Find where the given text appears and provide that cell's center as (X, Y) coordinate. 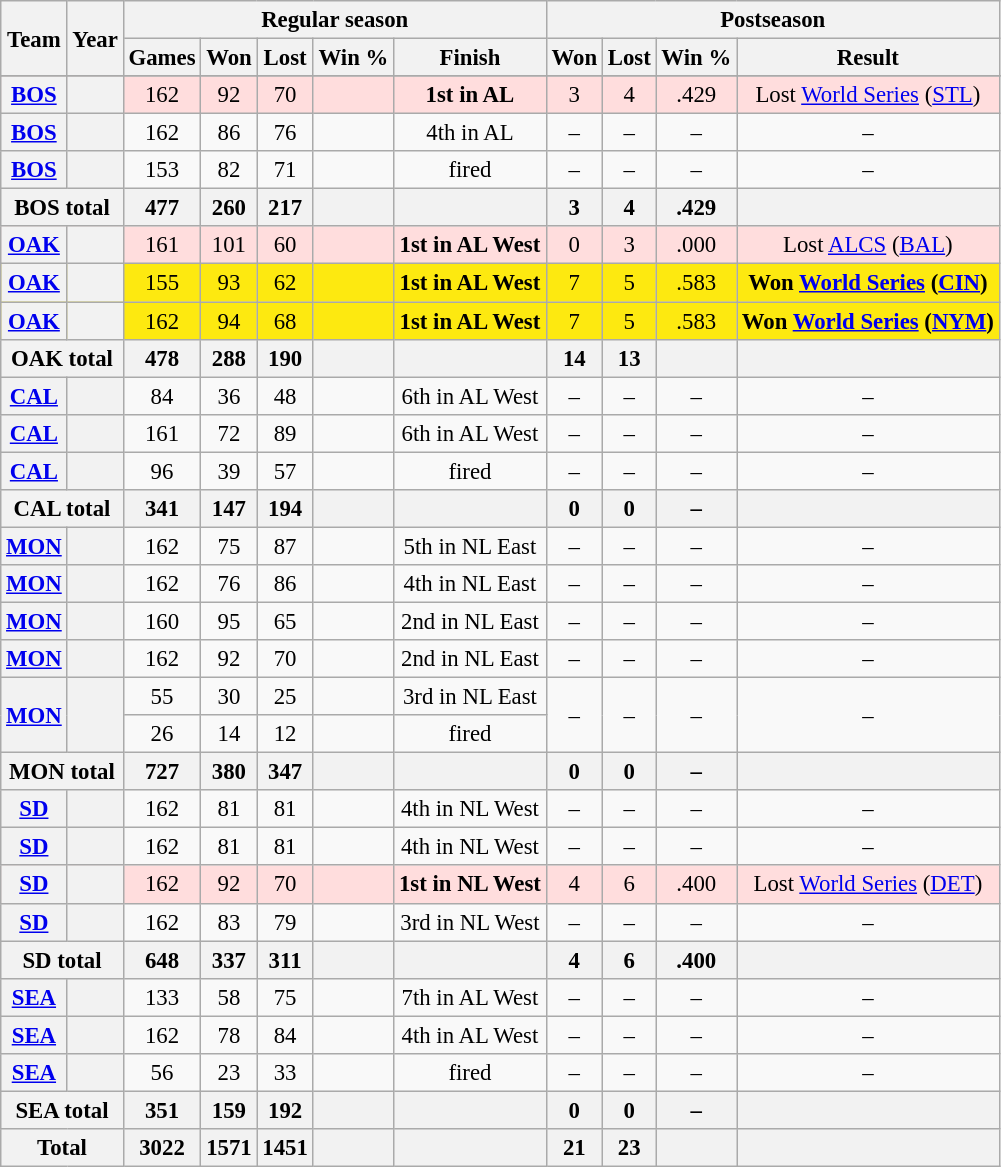
477 (162, 208)
83 (229, 922)
194 (285, 509)
Total (62, 1148)
7th in AL West (470, 997)
190 (285, 358)
94 (229, 321)
95 (229, 621)
Result (868, 58)
133 (162, 997)
147 (229, 509)
79 (285, 922)
MON total (62, 772)
Year (95, 38)
55 (162, 697)
Postseason (772, 20)
33 (285, 1073)
341 (162, 509)
26 (162, 734)
58 (229, 997)
3rd in NL East (470, 697)
48 (285, 396)
1571 (229, 1148)
380 (229, 772)
89 (285, 433)
68 (285, 321)
5th in NL East (470, 546)
311 (285, 960)
13 (629, 358)
3022 (162, 1148)
96 (162, 471)
.000 (696, 245)
Won World Series (NYM) (868, 321)
337 (229, 960)
648 (162, 960)
62 (285, 283)
727 (162, 772)
288 (229, 358)
BOS total (62, 208)
192 (285, 1110)
Lost World Series (DET) (868, 885)
347 (285, 772)
12 (285, 734)
159 (229, 1110)
39 (229, 471)
65 (285, 621)
153 (162, 170)
4th in AL (470, 133)
82 (229, 170)
Regular season (334, 20)
Games (162, 58)
21 (574, 1148)
1451 (285, 1148)
Won World Series (CIN) (868, 283)
93 (229, 283)
56 (162, 1073)
Lost ALCS (BAL) (868, 245)
4th in NL East (470, 584)
1st in NL West (470, 885)
160 (162, 621)
SD total (62, 960)
Finish (470, 58)
72 (229, 433)
155 (162, 283)
60 (285, 245)
260 (229, 208)
478 (162, 358)
1st in AL (470, 95)
SEA total (62, 1110)
Team (34, 38)
87 (285, 546)
101 (229, 245)
36 (229, 396)
71 (285, 170)
3rd in NL West (470, 922)
30 (229, 697)
78 (229, 1035)
Lost World Series (STL) (868, 95)
351 (162, 1110)
57 (285, 471)
4th in AL West (470, 1035)
OAK total (62, 358)
25 (285, 697)
217 (285, 208)
CAL total (62, 509)
